Search for the cell housing the specified text and yield its [X, Y] center coordinate. 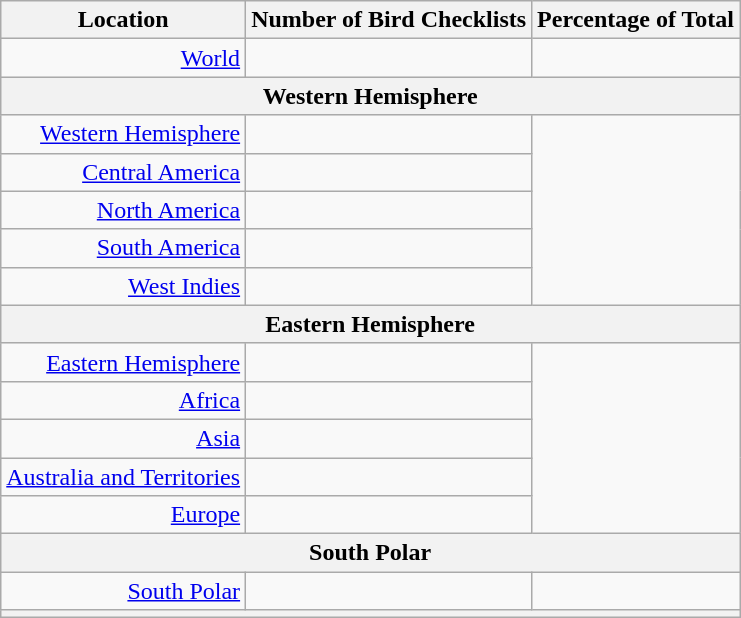
Africa [124, 400]
South America [124, 248]
Percentage of Total [636, 20]
Australia and Territories [124, 477]
Location [124, 20]
Asia [124, 438]
Number of Bird Checklists [389, 20]
World [124, 58]
Central America [124, 172]
West Indies [124, 286]
North America [124, 210]
Europe [124, 515]
